Scan for the cell matching the given text and deliver its [X, Y] coordinate at center. 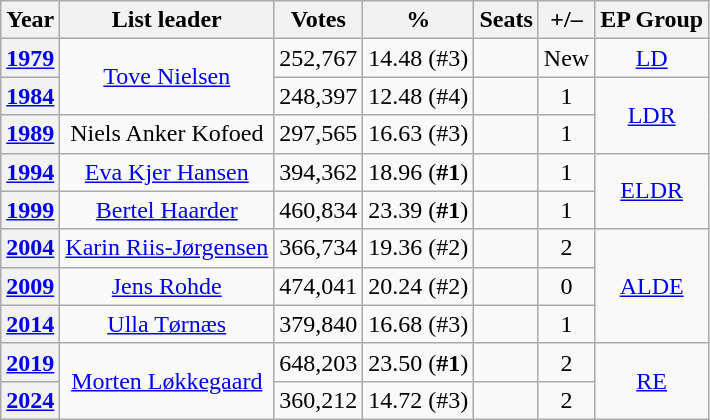
Bertel Haarder [167, 210]
248,397 [318, 96]
New [566, 58]
2009 [30, 286]
16.68 (#3) [418, 324]
% [418, 20]
474,041 [318, 286]
2024 [30, 400]
Niels Anker Kofoed [167, 134]
18.96 (#1) [418, 172]
Year [30, 20]
+/– [566, 20]
14.48 (#3) [418, 58]
12.48 (#4) [418, 96]
1999 [30, 210]
Ulla Tørnæs [167, 324]
ALDE [652, 286]
List leader [167, 20]
0 [566, 286]
360,212 [318, 400]
14.72 (#3) [418, 400]
394,362 [318, 172]
648,203 [318, 362]
Votes [318, 20]
16.63 (#3) [418, 134]
2019 [30, 362]
252,767 [318, 58]
1989 [30, 134]
1994 [30, 172]
ELDR [652, 191]
LDR [652, 115]
1979 [30, 58]
379,840 [318, 324]
366,734 [318, 248]
Tove Nielsen [167, 77]
2004 [30, 248]
460,834 [318, 210]
Jens Rohde [167, 286]
23.50 (#1) [418, 362]
Eva Kjer Hansen [167, 172]
2014 [30, 324]
Karin Riis-Jørgensen [167, 248]
Morten Løkkegaard [167, 381]
Seats [506, 20]
LD [652, 58]
297,565 [318, 134]
RE [652, 381]
19.36 (#2) [418, 248]
20.24 (#2) [418, 286]
1984 [30, 96]
EP Group [652, 20]
23.39 (#1) [418, 210]
